Output the (x, y) coordinate of the center of the cell containing the given text.  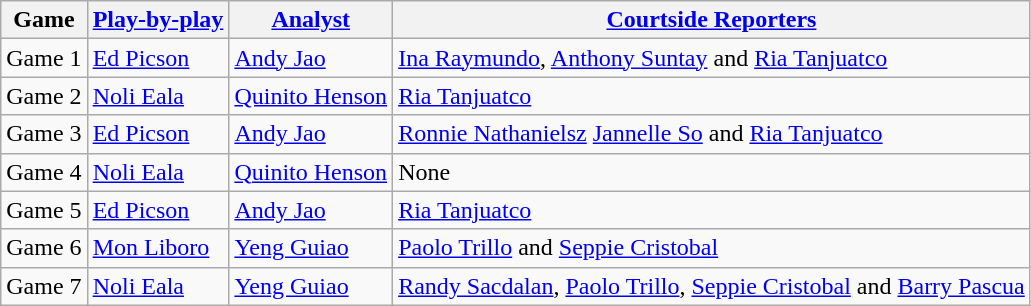
Game (44, 20)
Paolo Trillo and Seppie Cristobal (712, 248)
Game 5 (44, 210)
Game 7 (44, 286)
Randy Sacdalan, Paolo Trillo, Seppie Cristobal and Barry Pascua (712, 286)
Game 2 (44, 96)
None (712, 172)
Game 6 (44, 248)
Play-by-play (158, 20)
Courtside Reporters (712, 20)
Game 3 (44, 134)
Analyst (311, 20)
Ina Raymundo, Anthony Suntay and Ria Tanjuatco (712, 58)
Ronnie Nathanielsz Jannelle So and Ria Tanjuatco (712, 134)
Mon Liboro (158, 248)
Game 1 (44, 58)
Game 4 (44, 172)
